Output the (X, Y) coordinate of the center of the cell containing the given text.  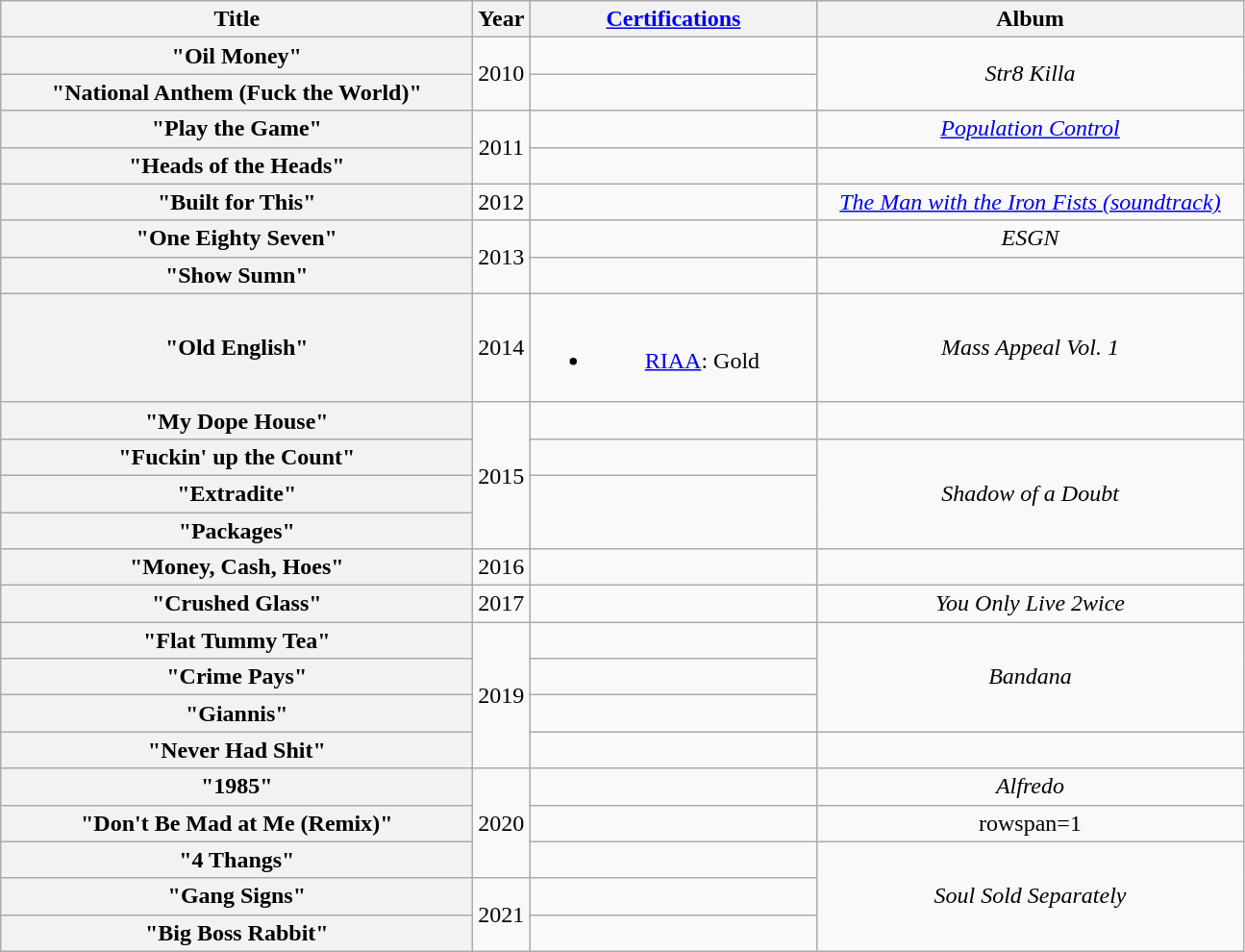
"Flat Tummy Tea" (237, 640)
"Never Had Shit" (237, 750)
"Giannis" (237, 714)
2016 (502, 567)
Album (1031, 19)
2010 (502, 74)
2014 (502, 348)
Year (502, 19)
"Extradite" (237, 493)
"Built for This" (237, 202)
2021 (502, 914)
"One Eighty Seven" (237, 238)
RIAA: Gold (673, 348)
"My Dope House" (237, 420)
"Packages" (237, 530)
2013 (502, 257)
rowspan=1 (1031, 823)
You Only Live 2wice (1031, 604)
"Oil Money" (237, 56)
The Man with the Iron Fists (soundtrack) (1031, 202)
Bandana (1031, 677)
2011 (502, 147)
"Play the Game" (237, 129)
2020 (502, 823)
"National Anthem (Fuck the World)" (237, 92)
2015 (502, 475)
"Don't Be Mad at Me (Remix)" (237, 823)
Shadow of a Doubt (1031, 493)
"Show Sumn" (237, 275)
"Big Boss Rabbit" (237, 933)
"Gang Signs" (237, 896)
Alfredo (1031, 787)
"4 Thangs" (237, 860)
ESGN (1031, 238)
Title (237, 19)
2017 (502, 604)
"Crime Pays" (237, 677)
Population Control (1031, 129)
Mass Appeal Vol. 1 (1031, 348)
"1985" (237, 787)
"Old English" (237, 348)
2012 (502, 202)
"Crushed Glass" (237, 604)
"Money, Cash, Hoes" (237, 567)
2019 (502, 695)
Certifications (673, 19)
"Fuckin' up the Count" (237, 457)
Str8 Killa (1031, 74)
Soul Sold Separately (1031, 896)
"Heads of the Heads" (237, 165)
